Detect which cell encompasses the target text, then output its (x, y) center coordinate. 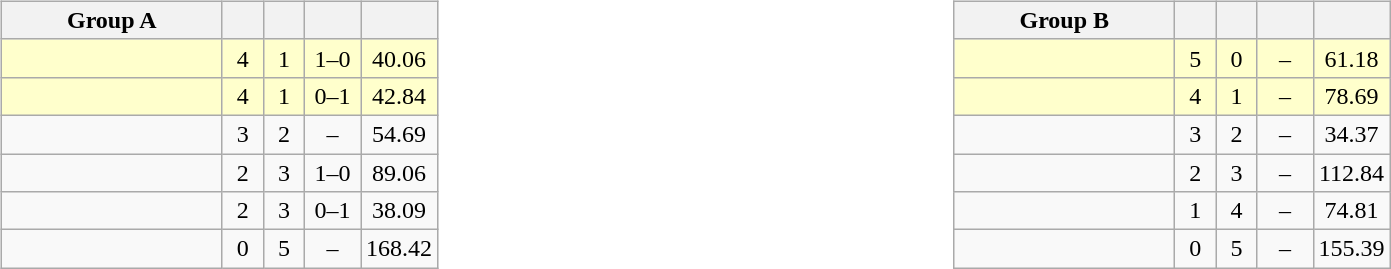
89.06 (398, 173)
34.37 (1352, 134)
42.84 (398, 96)
Group A (112, 20)
40.06 (398, 58)
168.42 (398, 249)
74.81 (1352, 211)
112.84 (1352, 173)
78.69 (1352, 96)
155.39 (1352, 249)
54.69 (398, 134)
61.18 (1352, 58)
Group B (1064, 20)
38.09 (398, 211)
